Extract the (x, y) coordinate from the center of the cell holding the provided text.  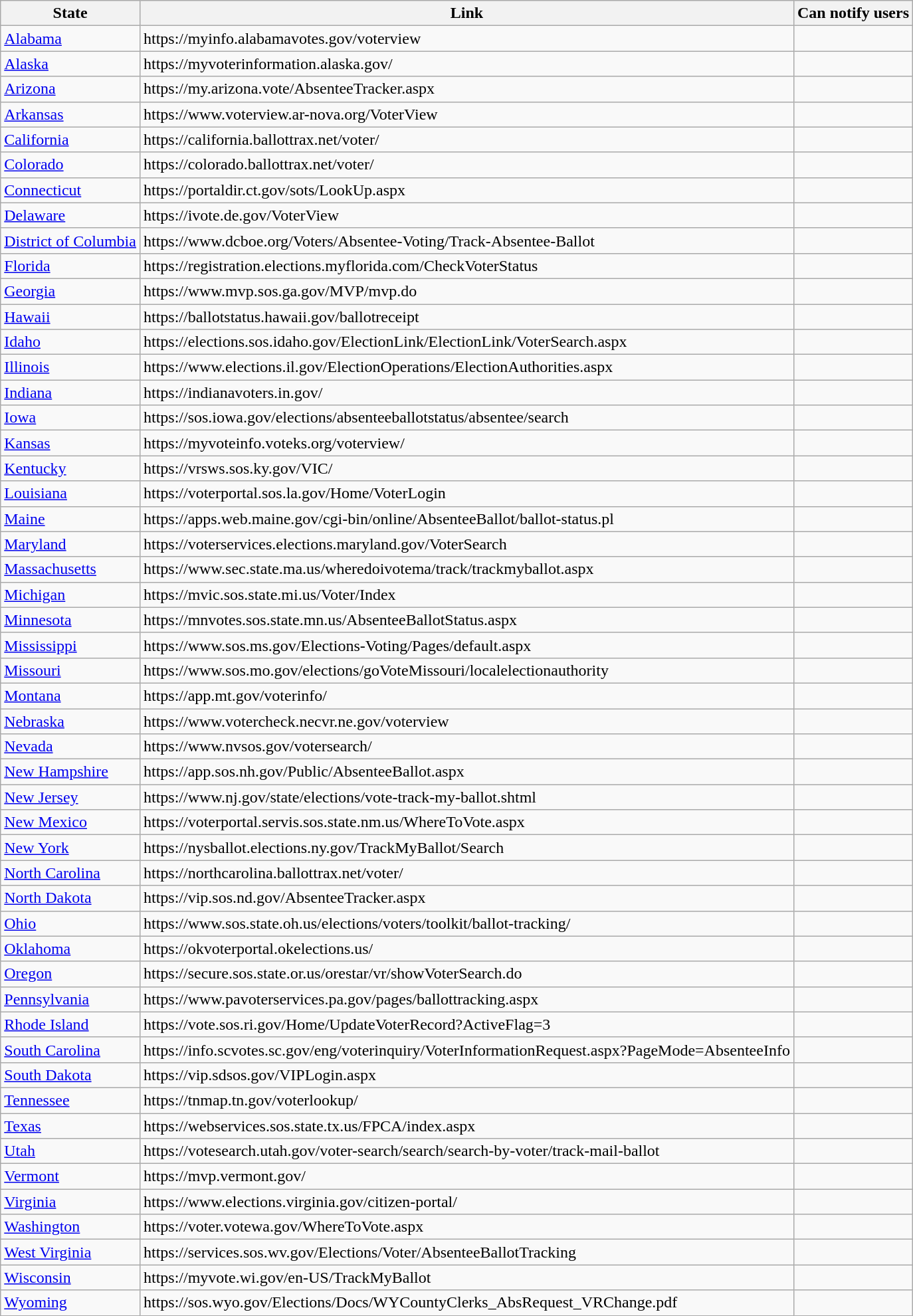
https://portaldir.ct.gov/sots/LookUp.aspx (466, 190)
https://california.ballottrax.net/voter/ (466, 140)
https://vip.sdsos.gov/VIPLogin.aspx (466, 1075)
https://mvp.vermont.gov/ (466, 1176)
Arizona (70, 89)
Delaware (70, 215)
Nevada (70, 747)
https://myvoteinfo.voteks.org/voterview/ (466, 443)
North Carolina (70, 873)
New Jersey (70, 797)
Maine (70, 519)
Utah (70, 1151)
https://www.dcboe.org/Voters/Absentee-Voting/Track-Absentee-Ballot (466, 240)
Minnesota (70, 620)
Illinois (70, 367)
https://www.sos.state.oh.us/elections/voters/toolkit/ballot-tracking/ (466, 923)
Arkansas (70, 114)
Louisiana (70, 494)
https://myinfo.alabamavotes.gov/voterview (466, 39)
Washington (70, 1227)
https://info.scvotes.sc.gov/eng/voterinquiry/VoterInformationRequest.aspx?PageMode=AbsenteeInfo (466, 1050)
https://myvoterinformation.alaska.gov/ (466, 64)
Texas (70, 1126)
https://app.sos.nh.gov/Public/AbsenteeBallot.aspx (466, 772)
Rhode Island (70, 1024)
Mississippi (70, 645)
https://www.nvsos.gov/votersearch/ (466, 747)
https://my.arizona.vote/AbsenteeTracker.aspx (466, 89)
https://www.pavoterservices.pa.gov/pages/ballottracking.aspx (466, 999)
New Hampshire (70, 772)
Alaska (70, 64)
District of Columbia (70, 240)
https://mnvotes.sos.state.mn.us/AbsenteeBallotStatus.aspx (466, 620)
Oregon (70, 974)
Kentucky (70, 468)
https://www.votercheck.necvr.ne.gov/voterview (466, 721)
Vermont (70, 1176)
New York (70, 848)
Indiana (70, 393)
https://www.elections.il.gov/ElectionOperations/ElectionAuthorities.aspx (466, 367)
https://services.sos.wv.gov/Elections/Voter/AbsenteeBallotTracking (466, 1252)
https://votesearch.utah.gov/voter-search/search/search-by-voter/track-mail-ballot (466, 1151)
https://ivote.de.gov/VoterView (466, 215)
https://colorado.ballottrax.net/voter/ (466, 165)
https://sos.wyo.gov/Elections/Docs/WYCountyClerks_AbsRequest_VRChange.pdf (466, 1303)
https://vote.sos.ri.gov/Home/UpdateVoterRecord?ActiveFlag=3 (466, 1024)
https://www.sos.ms.gov/Elections-Voting/Pages/default.aspx (466, 645)
https://www.sec.state.ma.us/wheredoivotema/track/trackmyballot.aspx (466, 569)
Oklahoma (70, 949)
https://app.mt.gov/voterinfo/ (466, 696)
Ohio (70, 923)
Wyoming (70, 1303)
https://northcarolina.ballottrax.net/voter/ (466, 873)
https://secure.sos.state.or.us/orestar/vr/showVoterSearch.do (466, 974)
Michigan (70, 595)
Florida (70, 266)
Missouri (70, 670)
https://voter.votewa.gov/WhereToVote.aspx (466, 1227)
https://apps.web.maine.gov/cgi-bin/online/AbsenteeBallot/ballot-status.pl (466, 519)
https://www.elections.virginia.gov/citizen-portal/ (466, 1202)
Iowa (70, 418)
Virginia (70, 1202)
South Carolina (70, 1050)
https://mvic.sos.state.mi.us/Voter/Index (466, 595)
https://voterportal.sos.la.gov/Home/VoterLogin (466, 494)
New Mexico (70, 822)
Pennsylvania (70, 999)
Montana (70, 696)
https://voterportal.servis.sos.state.nm.us/WhereToVote.aspx (466, 822)
Alabama (70, 39)
Colorado (70, 165)
Connecticut (70, 190)
Link (466, 13)
North Dakota (70, 898)
South Dakota (70, 1075)
Can notify users (853, 13)
https://voterservices.elections.maryland.gov/VoterSearch (466, 544)
Georgia (70, 291)
https://myvote.wi.gov/en-US/TrackMyBallot (466, 1277)
Massachusetts (70, 569)
West Virginia (70, 1252)
https://www.voterview.ar-nova.org/VoterView (466, 114)
https://nysballot.elections.ny.gov/TrackMyBallot/Search (466, 848)
Wisconsin (70, 1277)
https://vrsws.sos.ky.gov/VIC/ (466, 468)
https://indianavoters.in.gov/ (466, 393)
https://okvoterportal.okelections.us/ (466, 949)
https://webservices.sos.state.tx.us/FPCA/index.aspx (466, 1126)
https://ballotstatus.hawaii.gov/ballotreceipt (466, 317)
California (70, 140)
Maryland (70, 544)
Kansas (70, 443)
Idaho (70, 342)
Nebraska (70, 721)
https://vip.sos.nd.gov/AbsenteeTracker.aspx (466, 898)
https://sos.iowa.gov/elections/absenteeballotstatus/absentee/search (466, 418)
https://registration.elections.myflorida.com/CheckVoterStatus (466, 266)
https://elections.sos.idaho.gov/ElectionLink/ElectionLink/VoterSearch.aspx (466, 342)
Hawaii (70, 317)
Tennessee (70, 1100)
https://tnmap.tn.gov/voterlookup/ (466, 1100)
https://www.sos.mo.gov/elections/goVoteMissouri/localelectionauthority (466, 670)
https://www.nj.gov/state/elections/vote-track-my-ballot.shtml (466, 797)
State (70, 13)
https://www.mvp.sos.ga.gov/MVP/mvp.do (466, 291)
